For the text-containing cell, return its midpoint in [x, y] coordinate format. 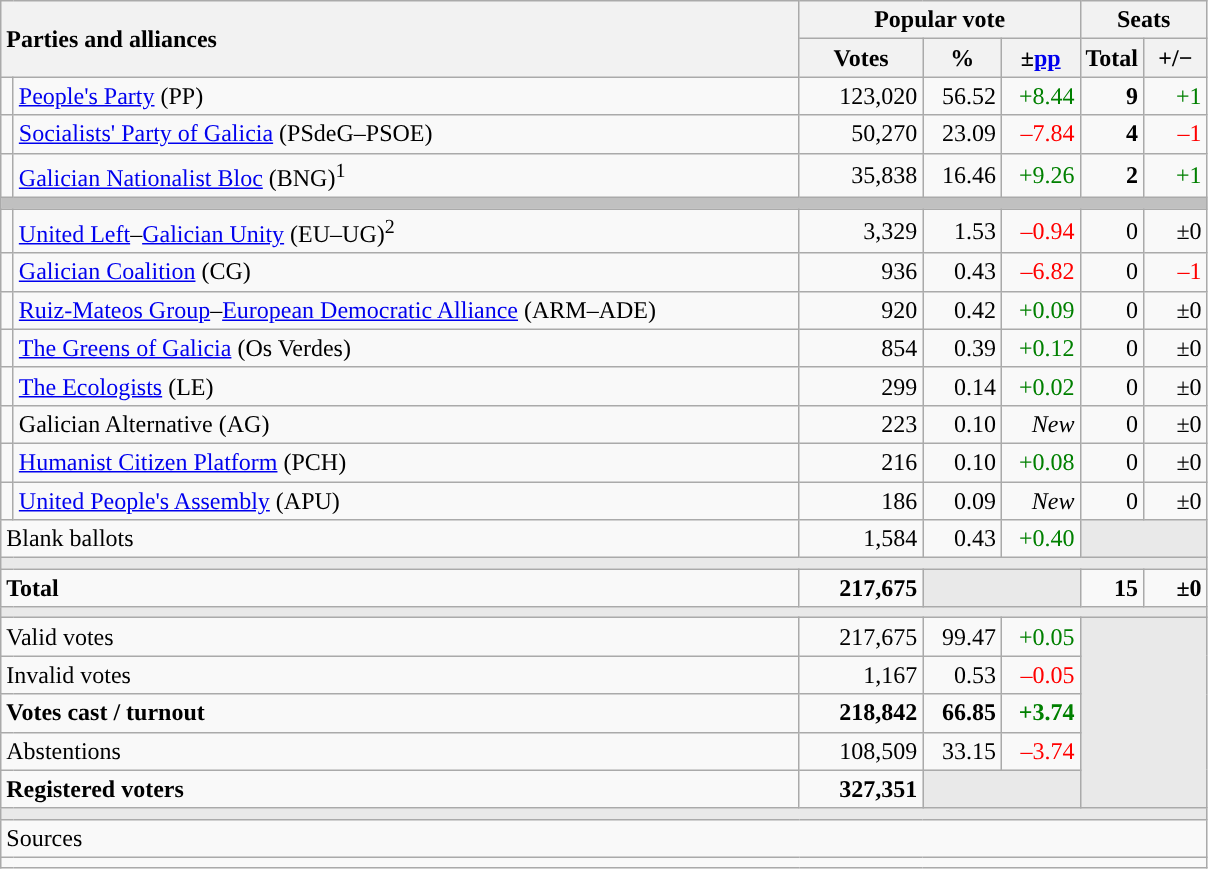
Galician Coalition (CG) [406, 272]
0.42 [962, 310]
+0.05 [1040, 637]
–0.94 [1040, 232]
23.09 [962, 134]
+/− [1176, 58]
2 [1112, 176]
186 [861, 501]
+8.44 [1040, 96]
Valid votes [400, 637]
4 [1112, 134]
66.85 [962, 713]
United Left–Galician Unity (EU–UG)2 [406, 232]
16.46 [962, 176]
±pp [1040, 58]
Parties and alliances [400, 39]
–3.74 [1040, 751]
Votes cast / turnout [400, 713]
Ruiz-Mateos Group–European Democratic Alliance (ARM–ADE) [406, 310]
Socialists' Party of Galicia (PSdeG–PSOE) [406, 134]
56.52 [962, 96]
–6.82 [1040, 272]
Humanist Citizen Platform (PCH) [406, 462]
9 [1112, 96]
1,584 [861, 539]
99.47 [962, 637]
108,509 [861, 751]
Popular vote [940, 20]
Registered voters [400, 789]
+0.12 [1040, 348]
Galician Alternative (AG) [406, 424]
–0.05 [1040, 675]
The Greens of Galicia (Os Verdes) [406, 348]
Galician Nationalist Bloc (BNG)1 [406, 176]
+0.08 [1040, 462]
936 [861, 272]
1.53 [962, 232]
Invalid votes [400, 675]
327,351 [861, 789]
United People's Assembly (APU) [406, 501]
+3.74 [1040, 713]
% [962, 58]
0.53 [962, 675]
299 [861, 386]
–7.84 [1040, 134]
3,329 [861, 232]
920 [861, 310]
218,842 [861, 713]
50,270 [861, 134]
Votes [861, 58]
223 [861, 424]
Seats [1144, 20]
216 [861, 462]
Blank ballots [400, 539]
+0.40 [1040, 539]
854 [861, 348]
0.39 [962, 348]
+0.09 [1040, 310]
Abstentions [400, 751]
+9.26 [1040, 176]
0.14 [962, 386]
15 [1112, 588]
1,167 [861, 675]
Sources [604, 838]
33.15 [962, 751]
123,020 [861, 96]
0.09 [962, 501]
People's Party (PP) [406, 96]
35,838 [861, 176]
The Ecologists (LE) [406, 386]
+0.02 [1040, 386]
